Extract the [X, Y] coordinate from the center of the cell holding the provided text.  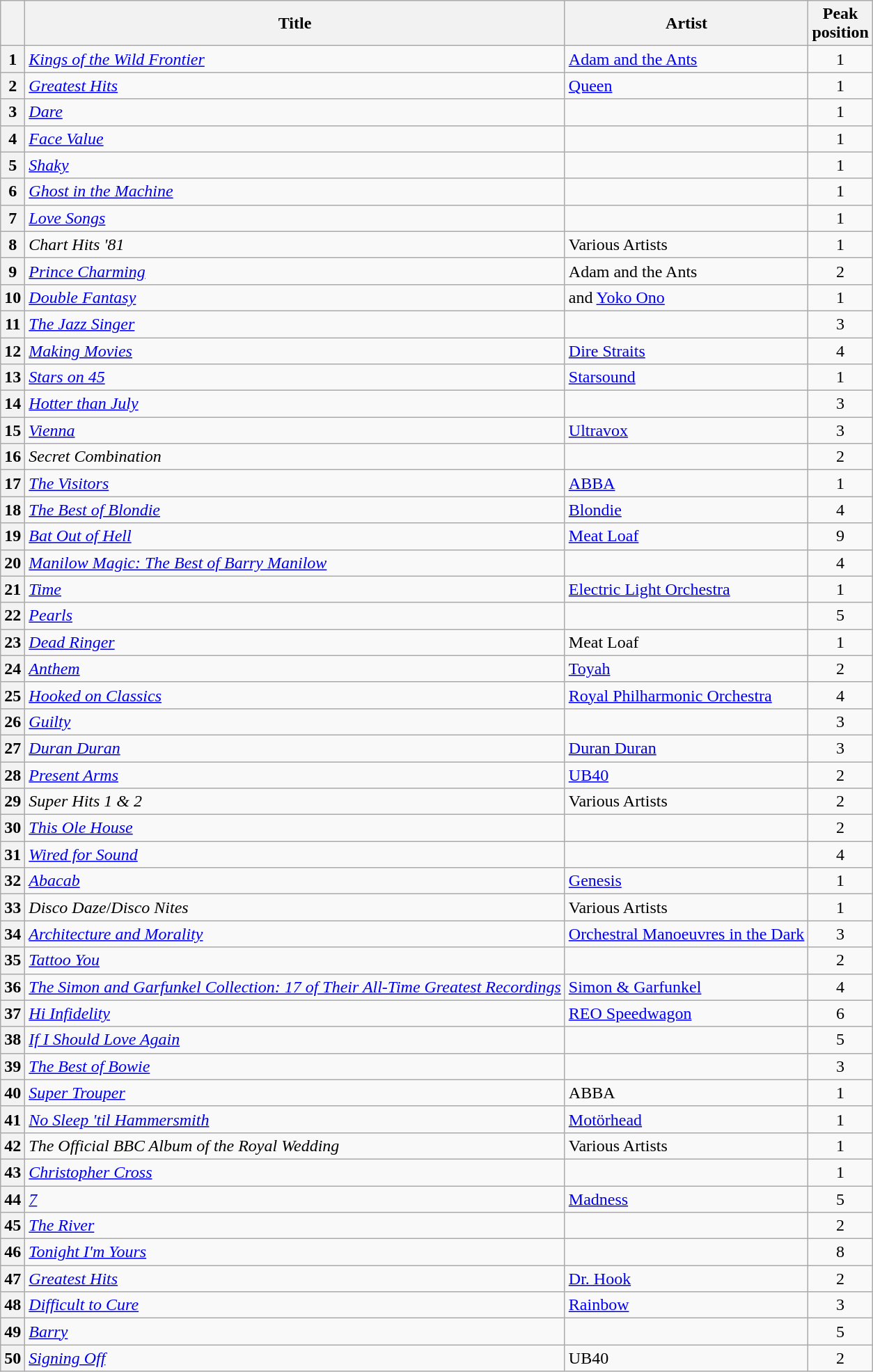
41 [13, 1119]
39 [13, 1066]
Tattoo You [295, 960]
The Jazz Singer [295, 324]
and Yoko Ono [686, 297]
Face Value [295, 139]
Love Songs [295, 218]
Difficult to Cure [295, 1305]
Christopher Cross [295, 1172]
Orchestral Manoeuvres in the Dark [686, 934]
The Official BBC Album of the Royal Wedding [295, 1146]
Madness [686, 1199]
Chart Hits '81 [295, 244]
33 [13, 907]
27 [13, 748]
19 [13, 536]
17 [13, 483]
12 [13, 350]
Abacab [295, 881]
50 [13, 1358]
15 [13, 430]
20 [13, 563]
If I Should Love Again [295, 1040]
21 [13, 589]
Time [295, 589]
Manilow Magic: The Best of Barry Manilow [295, 563]
Hotter than July [295, 404]
10 [13, 297]
40 [13, 1093]
44 [13, 1199]
45 [13, 1226]
Ultravox [686, 430]
Ghost in the Machine [295, 192]
37 [13, 1013]
Peakposition [840, 24]
Super Hits 1 & 2 [295, 802]
Genesis [686, 881]
Dr. Hook [686, 1279]
47 [13, 1279]
24 [13, 669]
49 [13, 1332]
46 [13, 1252]
Wired for Sound [295, 855]
Dire Straits [686, 350]
25 [13, 695]
31 [13, 855]
Royal Philharmonic Orchestra [686, 695]
Artist [686, 24]
13 [13, 377]
Starsound [686, 377]
22 [13, 616]
28 [13, 775]
Rainbow [686, 1305]
The Simon and Garfunkel Collection: 17 of Their All-Time Greatest Recordings [295, 987]
Prince Charming [295, 271]
Barry [295, 1332]
Secret Combination [295, 457]
Signing Off [295, 1358]
Super Trouper [295, 1093]
Dare [295, 112]
23 [13, 642]
16 [13, 457]
Queen [686, 86]
Stars on 45 [295, 377]
29 [13, 802]
Making Movies [295, 350]
The Visitors [295, 483]
The Best of Blondie [295, 510]
Simon & Garfunkel [686, 987]
34 [13, 934]
Guilty [295, 722]
18 [13, 510]
This Ole House [295, 828]
Disco Daze/Disco Nites [295, 907]
Anthem [295, 669]
Present Arms [295, 775]
Shaky [295, 165]
14 [13, 404]
The River [295, 1226]
Title [295, 24]
32 [13, 881]
36 [13, 987]
REO Speedwagon [686, 1013]
Dead Ringer [295, 642]
Architecture and Morality [295, 934]
The Best of Bowie [295, 1066]
26 [13, 722]
No Sleep 'til Hammersmith [295, 1119]
42 [13, 1146]
Pearls [295, 616]
38 [13, 1040]
Double Fantasy [295, 297]
48 [13, 1305]
Bat Out of Hell [295, 536]
35 [13, 960]
Hooked on Classics [295, 695]
Blondie [686, 510]
Kings of the Wild Frontier [295, 59]
Tonight I'm Yours [295, 1252]
11 [13, 324]
43 [13, 1172]
Electric Light Orchestra [686, 589]
Hi Infidelity [295, 1013]
Motörhead [686, 1119]
Toyah [686, 669]
Vienna [295, 430]
30 [13, 828]
